Pinpoint the cell where the given text exists, returning its (x, y) midpoint coordinate. 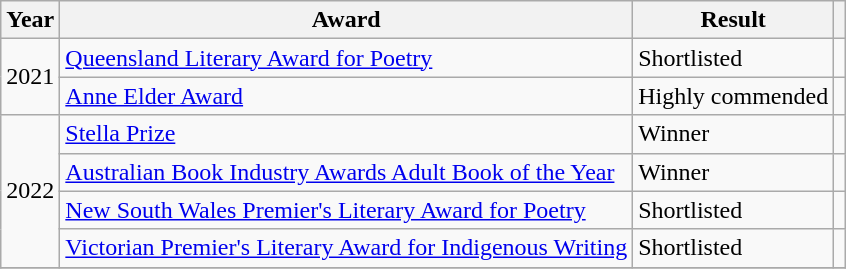
Result (734, 20)
Australian Book Industry Awards Adult Book of the Year (346, 172)
2021 (30, 77)
New South Wales Premier's Literary Award for Poetry (346, 210)
2022 (30, 191)
Stella Prize (346, 134)
Highly commended (734, 96)
Year (30, 20)
Queensland Literary Award for Poetry (346, 58)
Award (346, 20)
Victorian Premier's Literary Award for Indigenous Writing (346, 248)
Anne Elder Award (346, 96)
